Return (X, Y) of the center of cell containing provided text 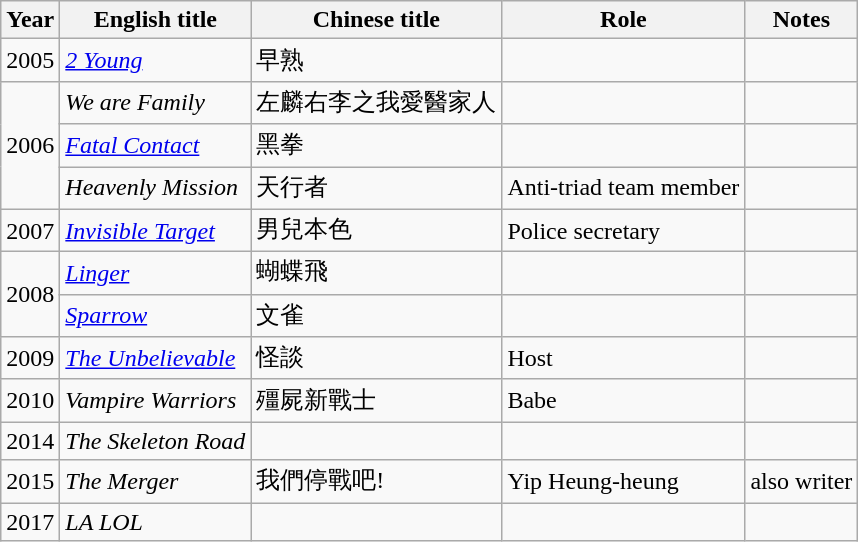
Anti-triad team member (624, 188)
LA LOL (156, 521)
天行者 (376, 188)
Linger (156, 274)
Invisible Target (156, 230)
English title (156, 20)
2 Young (156, 60)
Vampire Warriors (156, 400)
The Unbelievable (156, 358)
文雀 (376, 316)
Sparrow (156, 316)
男兒本色 (376, 230)
2008 (30, 294)
左麟右李之我愛醫家人 (376, 102)
Notes (802, 20)
Host (624, 358)
The Skeleton Road (156, 441)
Role (624, 20)
Yip Heung-heung (624, 482)
2006 (30, 145)
2014 (30, 441)
Heavenly Mission (156, 188)
Police secretary (624, 230)
2009 (30, 358)
We are Family (156, 102)
殭屍新戰士 (376, 400)
2015 (30, 482)
我們停戰吧! (376, 482)
2007 (30, 230)
Fatal Contact (156, 146)
2005 (30, 60)
also writer (802, 482)
早熟 (376, 60)
Chinese title (376, 20)
Year (30, 20)
蝴蝶飛 (376, 274)
Babe (624, 400)
黑拳 (376, 146)
2010 (30, 400)
怪談 (376, 358)
The Merger (156, 482)
2017 (30, 521)
